For the text-containing cell, return its midpoint in [X, Y] coordinate format. 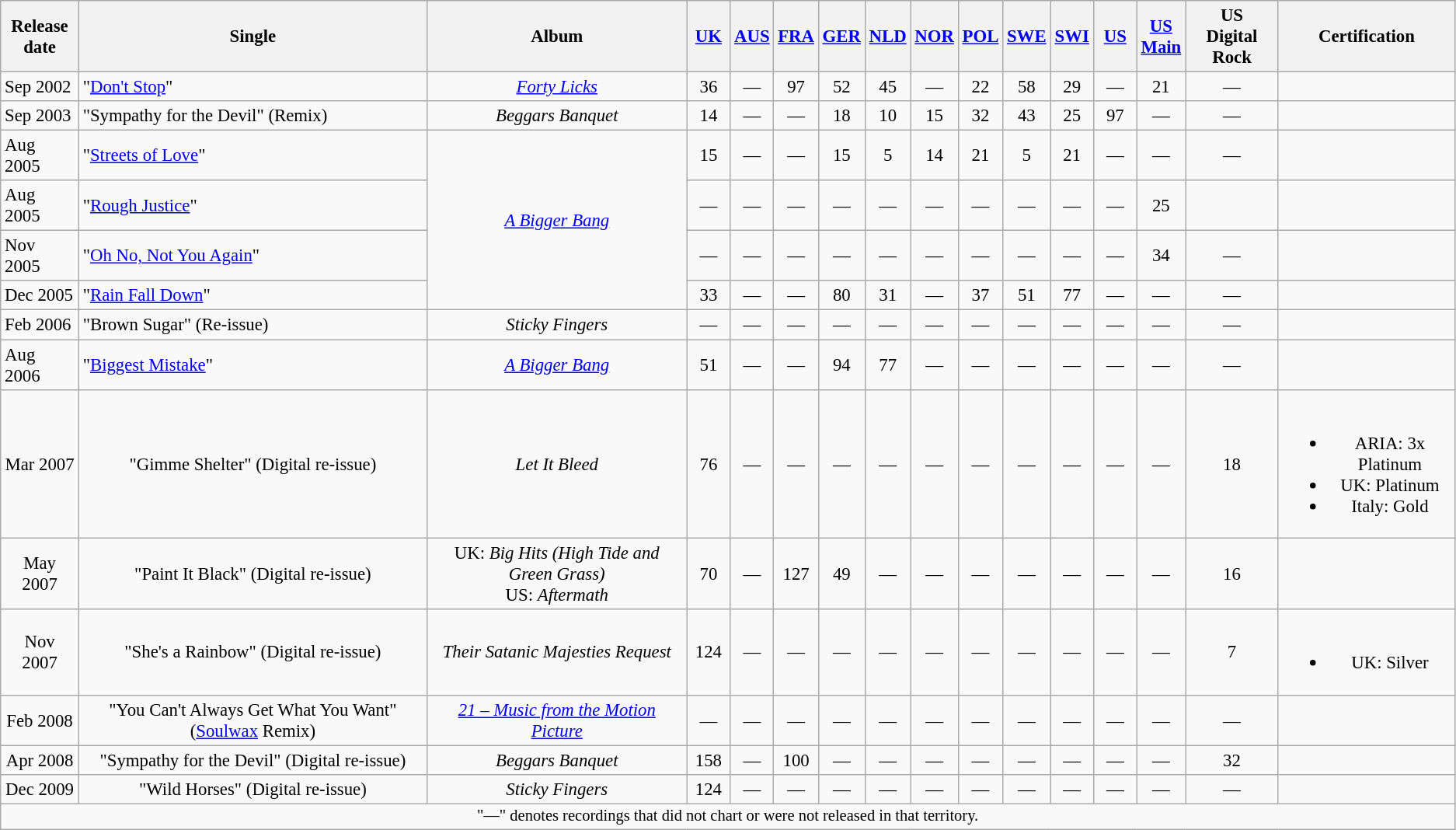
Dec 2009 [40, 789]
"Rain Fall Down" [253, 296]
76 [709, 463]
7 [1232, 652]
FRA [796, 37]
NOR [934, 37]
"—" denotes recordings that did not chart or were not released in that territory. [728, 817]
UK: Big Hits (High Tide and Green Grass)US: Aftermath [556, 574]
"Rough Justice" [253, 205]
GER [841, 37]
Feb 2006 [40, 325]
52 [841, 87]
US [1115, 37]
"Streets of Love" [253, 155]
21 – Music from the Motion Picture [556, 720]
USDigital Rock [1232, 37]
"Wild Horses" (Digital re-issue) [253, 789]
31 [887, 296]
37 [981, 296]
Let It Bleed [556, 463]
Forty Licks [556, 87]
"Biggest Mistake" [253, 365]
94 [841, 365]
43 [1027, 116]
Feb 2008 [40, 720]
Nov 2005 [40, 256]
UK: Silver [1366, 652]
Certification [1366, 37]
10 [887, 116]
"Brown Sugar" (Re-issue) [253, 325]
Sep 2002 [40, 87]
NLD [887, 37]
Mar 2007 [40, 463]
Their Satanic Majesties Request [556, 652]
49 [841, 574]
Aug 2006 [40, 365]
Release date [40, 37]
"Sympathy for the Devil" (Digital re-issue) [253, 760]
22 [981, 87]
58 [1027, 87]
127 [796, 574]
Sep 2003 [40, 116]
UK [709, 37]
70 [709, 574]
36 [709, 87]
29 [1072, 87]
80 [841, 296]
Album [556, 37]
Apr 2008 [40, 760]
33 [709, 296]
"Don't Stop" [253, 87]
"She's a Rainbow" (Digital re-issue) [253, 652]
34 [1161, 256]
158 [709, 760]
45 [887, 87]
Nov 2007 [40, 652]
100 [796, 760]
USMain [1161, 37]
Dec 2005 [40, 296]
Single [253, 37]
POL [981, 37]
May 2007 [40, 574]
"Oh No, Not You Again" [253, 256]
"You Can't Always Get What You Want" (Soulwax Remix) [253, 720]
SWE [1027, 37]
16 [1232, 574]
SWI [1072, 37]
"Gimme Shelter" (Digital re-issue) [253, 463]
ARIA: 3x PlatinumUK: PlatinumItaly: Gold [1366, 463]
"Paint It Black" (Digital re-issue) [253, 574]
AUS [752, 37]
"Sympathy for the Devil" (Remix) [253, 116]
